From the cell containing the given text, extract its center point as (X, Y) coordinate. 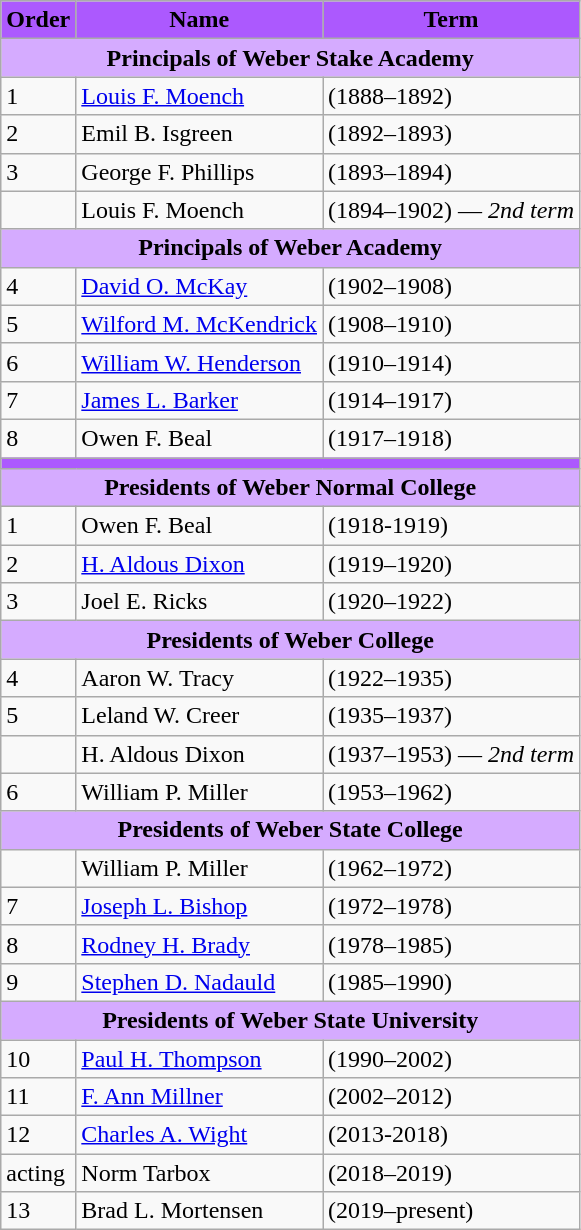
(1990–2002) (450, 1059)
(1920–1922) (450, 602)
William W. Henderson (200, 362)
(1908–1910) (450, 324)
Charles A. Wight (200, 1135)
Norm Tarbox (200, 1173)
Name (200, 20)
(1918-1919) (450, 526)
Principals of Weber Academy (290, 248)
Stephen D. Nadauld (200, 982)
Aaron W. Tracy (200, 678)
(1953–1962) (450, 792)
(1892–1893) (450, 134)
(1902–1908) (450, 286)
(1962–1972) (450, 868)
(1935–1937) (450, 716)
Paul H. Thompson (200, 1059)
(1914–1917) (450, 400)
(2018–2019) (450, 1173)
(1917–1918) (450, 438)
(1919–1920) (450, 564)
13 (38, 1211)
(1894–1902) — 2nd term (450, 210)
Presidents of Weber Normal College (290, 488)
David O. McKay (200, 286)
Presidents of Weber State College (290, 830)
12 (38, 1135)
(1910–1914) (450, 362)
(1978–1985) (450, 944)
(2002–2012) (450, 1097)
Term (450, 20)
Rodney H. Brady (200, 944)
Principals of Weber Stake Academy (290, 58)
acting (38, 1173)
Joel E. Ricks (200, 602)
(1985–1990) (450, 982)
Order (38, 20)
11 (38, 1097)
(1937–1953) — 2nd term (450, 754)
(1972–1978) (450, 906)
Presidents of Weber College (290, 640)
9 (38, 982)
(2019–present) (450, 1211)
Wilford M. McKendrick (200, 324)
Presidents of Weber State University (290, 1020)
James L. Barker (200, 400)
(1888–1892) (450, 96)
10 (38, 1059)
Emil B. Isgreen (200, 134)
Joseph L. Bishop (200, 906)
George F. Phillips (200, 172)
Leland W. Creer (200, 716)
(2013-2018) (450, 1135)
Brad L. Mortensen (200, 1211)
F. Ann Millner (200, 1097)
(1893–1894) (450, 172)
(1922–1935) (450, 678)
